Return (X, Y) of the center of cell containing provided text 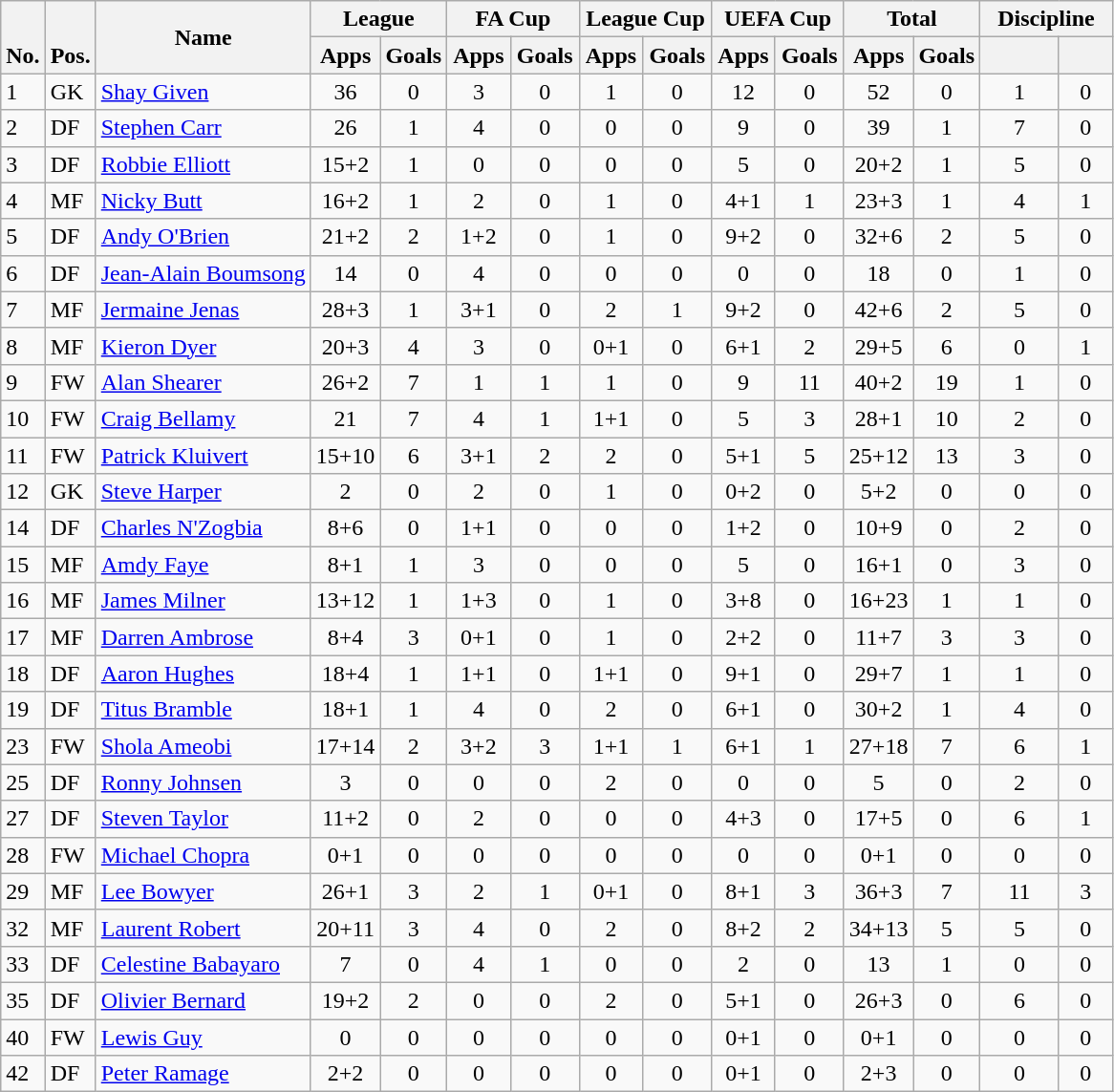
21 (346, 418)
17 (23, 637)
17+14 (346, 746)
16+1 (879, 565)
Name (203, 37)
26+2 (346, 382)
5+2 (879, 492)
Aaron Hughes (203, 674)
League (378, 19)
1+3 (480, 601)
13+12 (346, 601)
Celestine Babayaro (203, 964)
32 (23, 928)
25+12 (879, 456)
Amdy Faye (203, 565)
Shay Given (203, 92)
30+2 (879, 710)
27 (23, 819)
UEFA Cup (778, 19)
Stephen Carr (203, 128)
20+2 (879, 164)
Steven Taylor (203, 819)
29+7 (879, 674)
28+1 (879, 418)
28+3 (346, 310)
Laurent Robert (203, 928)
Ronny Johnsen (203, 782)
26 (346, 128)
29 (23, 891)
Patrick Kluivert (203, 456)
Olivier Bernard (203, 1000)
16 (23, 601)
26+3 (879, 1000)
Titus Bramble (203, 710)
2+3 (879, 1074)
34+13 (879, 928)
League Cup (646, 19)
42+6 (879, 310)
35 (23, 1000)
Jermaine Jenas (203, 310)
Total (911, 19)
Charles N'Zogbia (203, 528)
Kieron Dyer (203, 346)
8 (23, 346)
26+1 (346, 891)
Peter Ramage (203, 1074)
Discipline (1047, 19)
15+2 (346, 164)
Michael Chopra (203, 855)
10+9 (879, 528)
23+3 (879, 201)
Andy O'Brien (203, 237)
4+3 (743, 819)
3+8 (743, 601)
52 (879, 92)
27+18 (879, 746)
Darren Ambrose (203, 637)
15 (23, 565)
20+3 (346, 346)
36+3 (879, 891)
33 (23, 964)
25 (23, 782)
36 (346, 92)
16+2 (346, 201)
39 (879, 128)
No. (23, 37)
23 (23, 746)
8+6 (346, 528)
FA Cup (514, 19)
4+1 (743, 201)
40+2 (879, 382)
Nicky Butt (203, 201)
17+5 (879, 819)
18+4 (346, 674)
9+1 (743, 674)
32+6 (879, 237)
Jean-Alain Boumsong (203, 273)
Steve Harper (203, 492)
Shola Ameobi (203, 746)
3+2 (480, 746)
15+10 (346, 456)
James Milner (203, 601)
0+2 (743, 492)
40 (23, 1037)
18+1 (346, 710)
Lee Bowyer (203, 891)
Robbie Elliott (203, 164)
28 (23, 855)
29+5 (879, 346)
21+2 (346, 237)
11+2 (346, 819)
Pos. (71, 37)
Lewis Guy (203, 1037)
20+11 (346, 928)
8+2 (743, 928)
42 (23, 1074)
19+2 (346, 1000)
8+4 (346, 637)
16+23 (879, 601)
Craig Bellamy (203, 418)
11+7 (879, 637)
Alan Shearer (203, 382)
